Search for the cell housing the specified text and yield its (X, Y) center coordinate. 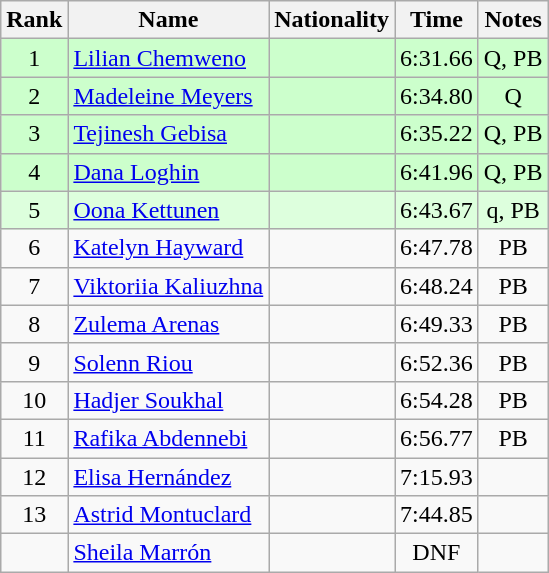
6:47.78 (436, 248)
6:41.96 (436, 172)
Nationality (332, 20)
7 (34, 286)
1 (34, 58)
10 (34, 400)
9 (34, 362)
8 (34, 324)
6:31.66 (436, 58)
Time (436, 20)
4 (34, 172)
7:15.93 (436, 477)
Q (513, 96)
6:34.80 (436, 96)
12 (34, 477)
DNF (436, 553)
Notes (513, 20)
Hadjer Soukhal (168, 400)
3 (34, 134)
Viktoriia Kaliuzhna (168, 286)
6:49.33 (436, 324)
Madeleine Meyers (168, 96)
Elisa Hernández (168, 477)
Solenn Riou (168, 362)
6:56.77 (436, 438)
Tejinesh Gebisa (168, 134)
Oona Kettunen (168, 210)
2 (34, 96)
Katelyn Hayward (168, 248)
Lilian Chemweno (168, 58)
Astrid Montuclard (168, 515)
Sheila Marrón (168, 553)
Rank (34, 20)
13 (34, 515)
Rafika Abdennebi (168, 438)
6:48.24 (436, 286)
6:52.36 (436, 362)
q, PB (513, 210)
11 (34, 438)
6:43.67 (436, 210)
Zulema Arenas (168, 324)
5 (34, 210)
6:35.22 (436, 134)
6 (34, 248)
Name (168, 20)
6:54.28 (436, 400)
7:44.85 (436, 515)
Dana Loghin (168, 172)
